Return the [x, y] coordinate for the center point of the cell that contains the specified text.  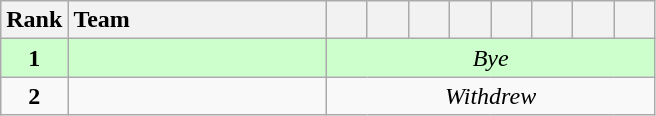
Team [198, 20]
Bye [490, 58]
2 [34, 96]
Rank [34, 20]
1 [34, 58]
Withdrew [490, 96]
